Output the [X, Y] coordinate of the center of the cell containing the given text.  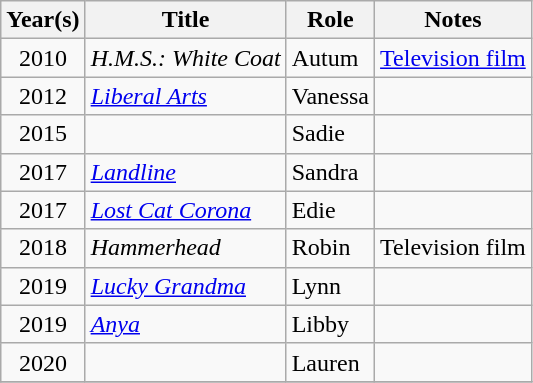
Title [186, 20]
Anya [186, 324]
2015 [43, 134]
Lucky Grandma [186, 286]
Robin [330, 248]
2010 [43, 58]
Libby [330, 324]
Liberal Arts [186, 96]
Landline [186, 172]
2012 [43, 96]
Sadie [330, 134]
Autum [330, 58]
2020 [43, 362]
Notes [454, 20]
Sandra [330, 172]
2018 [43, 248]
Role [330, 20]
Vanessa [330, 96]
Lynn [330, 286]
Hammerhead [186, 248]
Edie [330, 210]
Lost Cat Corona [186, 210]
Lauren [330, 362]
Year(s) [43, 20]
H.M.S.: White Coat [186, 58]
